Pinpoint the cell where the given text exists, returning its (X, Y) midpoint coordinate. 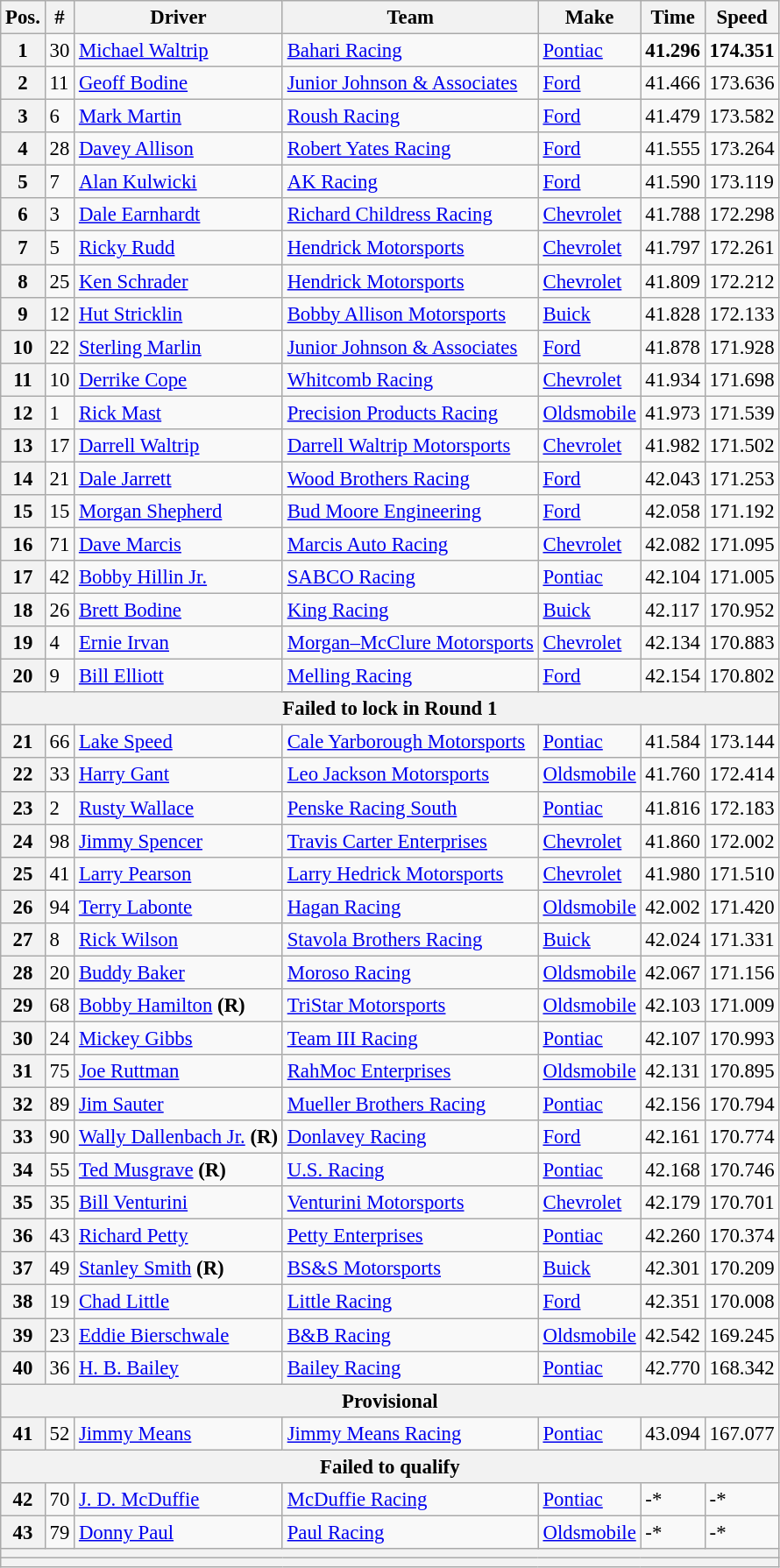
Dale Jarrett (179, 478)
Stanley Smith (R) (179, 1269)
170.374 (741, 1236)
Melling Racing (410, 676)
41.828 (673, 314)
43.094 (673, 1433)
41.555 (673, 149)
42.154 (673, 676)
55 (60, 1170)
AK Racing (410, 182)
McDuffie Racing (410, 1500)
Eddie Bierschwale (179, 1335)
68 (60, 1006)
170.802 (741, 676)
U.S. Racing (410, 1170)
169.245 (741, 1335)
41.878 (673, 347)
170.774 (741, 1137)
Donlavey Racing (410, 1137)
173.582 (741, 117)
Ernie Irvan (179, 643)
Robert Yates Racing (410, 149)
174.351 (741, 51)
Team (410, 18)
Ted Musgrave (R) (179, 1170)
SABCO Racing (410, 577)
170.701 (741, 1203)
170.883 (741, 643)
42.161 (673, 1137)
172.414 (741, 775)
Little Racing (410, 1302)
Rick Wilson (179, 940)
171.331 (741, 940)
29 (23, 1006)
Derrike Cope (179, 379)
52 (60, 1433)
Bill Venturini (179, 1203)
170.993 (741, 1038)
34 (23, 1170)
172.133 (741, 314)
172.002 (741, 841)
Paul Racing (410, 1532)
42.043 (673, 478)
173.144 (741, 742)
42.301 (673, 1269)
Pos. (23, 18)
18 (23, 611)
42.024 (673, 940)
Mickey Gibbs (179, 1038)
172.183 (741, 808)
Provisional (390, 1401)
Speed (741, 18)
66 (60, 742)
BS&S Motorsports (410, 1269)
171.095 (741, 544)
37 (23, 1269)
Brett Bodine (179, 611)
Marcis Auto Racing (410, 544)
42.156 (673, 1105)
42.082 (673, 544)
Stavola Brothers Racing (410, 940)
42.351 (673, 1302)
89 (60, 1105)
Team III Racing (410, 1038)
41.980 (673, 873)
171.156 (741, 972)
173.119 (741, 182)
171.698 (741, 379)
170.746 (741, 1170)
Ken Schrader (179, 281)
42.117 (673, 611)
41.797 (673, 248)
Leo Jackson Motorsports (410, 775)
Precision Products Racing (410, 413)
Richard Childress Racing (410, 215)
Hut Stricklin (179, 314)
42.103 (673, 1006)
170.895 (741, 1071)
42.179 (673, 1203)
Chad Little (179, 1302)
Jim Sauter (179, 1105)
94 (60, 907)
Roush Racing (410, 117)
King Racing (410, 611)
13 (23, 446)
79 (60, 1532)
B&B Racing (410, 1335)
42.260 (673, 1236)
Donny Paul (179, 1532)
# (60, 18)
Jimmy Means (179, 1433)
171.253 (741, 478)
Mark Martin (179, 117)
Wood Brothers Racing (410, 478)
Joe Ruttman (179, 1071)
27 (23, 940)
Cale Yarborough Motorsports (410, 742)
171.928 (741, 347)
49 (60, 1269)
40 (23, 1367)
171.502 (741, 446)
Failed to qualify (390, 1466)
31 (23, 1071)
172.298 (741, 215)
Failed to lock in Round 1 (390, 709)
42.104 (673, 577)
171.192 (741, 512)
Penske Racing South (410, 808)
42.107 (673, 1038)
41.809 (673, 281)
Jimmy Means Racing (410, 1433)
Bud Moore Engineering (410, 512)
170.209 (741, 1269)
Hagan Racing (410, 907)
41.788 (673, 215)
Mueller Brothers Racing (410, 1105)
42.067 (673, 972)
Petty Enterprises (410, 1236)
42.770 (673, 1367)
TriStar Motorsports (410, 1006)
14 (23, 478)
Larry Pearson (179, 873)
41.466 (673, 83)
Whitcomb Racing (410, 379)
41.982 (673, 446)
Rusty Wallace (179, 808)
Bill Elliott (179, 676)
Darrell Waltrip Motorsports (410, 446)
42.542 (673, 1335)
42.134 (673, 643)
170.794 (741, 1105)
Richard Petty (179, 1236)
Alan Kulwicki (179, 182)
Jimmy Spencer (179, 841)
Michael Waltrip (179, 51)
Wally Dallenbach Jr. (R) (179, 1137)
Davey Allison (179, 149)
41.816 (673, 808)
172.261 (741, 248)
42.131 (673, 1071)
Sterling Marlin (179, 347)
Driver (179, 18)
Time (673, 18)
42.168 (673, 1170)
167.077 (741, 1433)
171.420 (741, 907)
42.058 (673, 512)
42.002 (673, 907)
168.342 (741, 1367)
173.636 (741, 83)
Dave Marcis (179, 544)
171.009 (741, 1006)
Make (589, 18)
Bailey Racing (410, 1367)
Venturini Motorsports (410, 1203)
41.860 (673, 841)
41.934 (673, 379)
Darrell Waltrip (179, 446)
Ricky Rudd (179, 248)
Moroso Racing (410, 972)
J. D. McDuffie (179, 1500)
41.584 (673, 742)
Buddy Baker (179, 972)
170.008 (741, 1302)
173.264 (741, 149)
Bobby Hamilton (R) (179, 1006)
Dale Earnhardt (179, 215)
39 (23, 1335)
RahMoc Enterprises (410, 1071)
H. B. Bailey (179, 1367)
98 (60, 841)
170.952 (741, 611)
Terry Labonte (179, 907)
171.539 (741, 413)
Travis Carter Enterprises (410, 841)
16 (23, 544)
Morgan Shepherd (179, 512)
41.760 (673, 775)
32 (23, 1105)
Harry Gant (179, 775)
171.510 (741, 873)
Geoff Bodine (179, 83)
Lake Speed (179, 742)
Bobby Allison Motorsports (410, 314)
38 (23, 1302)
172.212 (741, 281)
41.590 (673, 182)
Bobby Hillin Jr. (179, 577)
75 (60, 1071)
70 (60, 1500)
71 (60, 544)
Bahari Racing (410, 51)
Morgan–McClure Motorsports (410, 643)
41.973 (673, 413)
Rick Mast (179, 413)
41.296 (673, 51)
Larry Hedrick Motorsports (410, 873)
41.479 (673, 117)
171.005 (741, 577)
90 (60, 1137)
